Locate the cell with the specified text and output its (x, y) center coordinate. 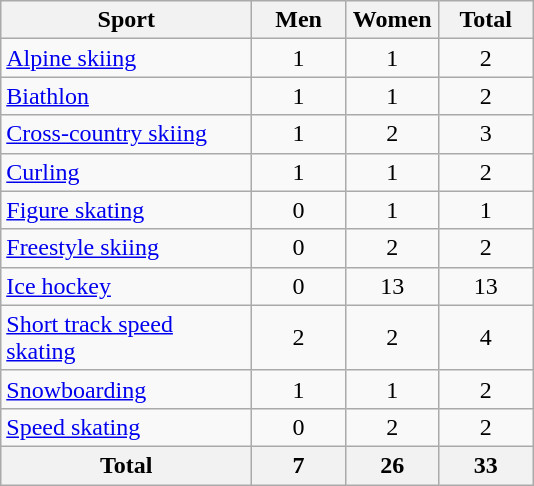
Speed skating (126, 427)
Alpine skiing (126, 58)
Sport (126, 20)
Biathlon (126, 96)
33 (486, 465)
Men (299, 20)
Women (392, 20)
Figure skating (126, 210)
7 (299, 465)
26 (392, 465)
Ice hockey (126, 286)
Short track speed skating (126, 338)
Freestyle skiing (126, 248)
3 (486, 134)
4 (486, 338)
Cross-country skiing (126, 134)
Curling (126, 172)
Snowboarding (126, 389)
